Provide the (X, Y) coordinate of the cell's center where the given text is located.  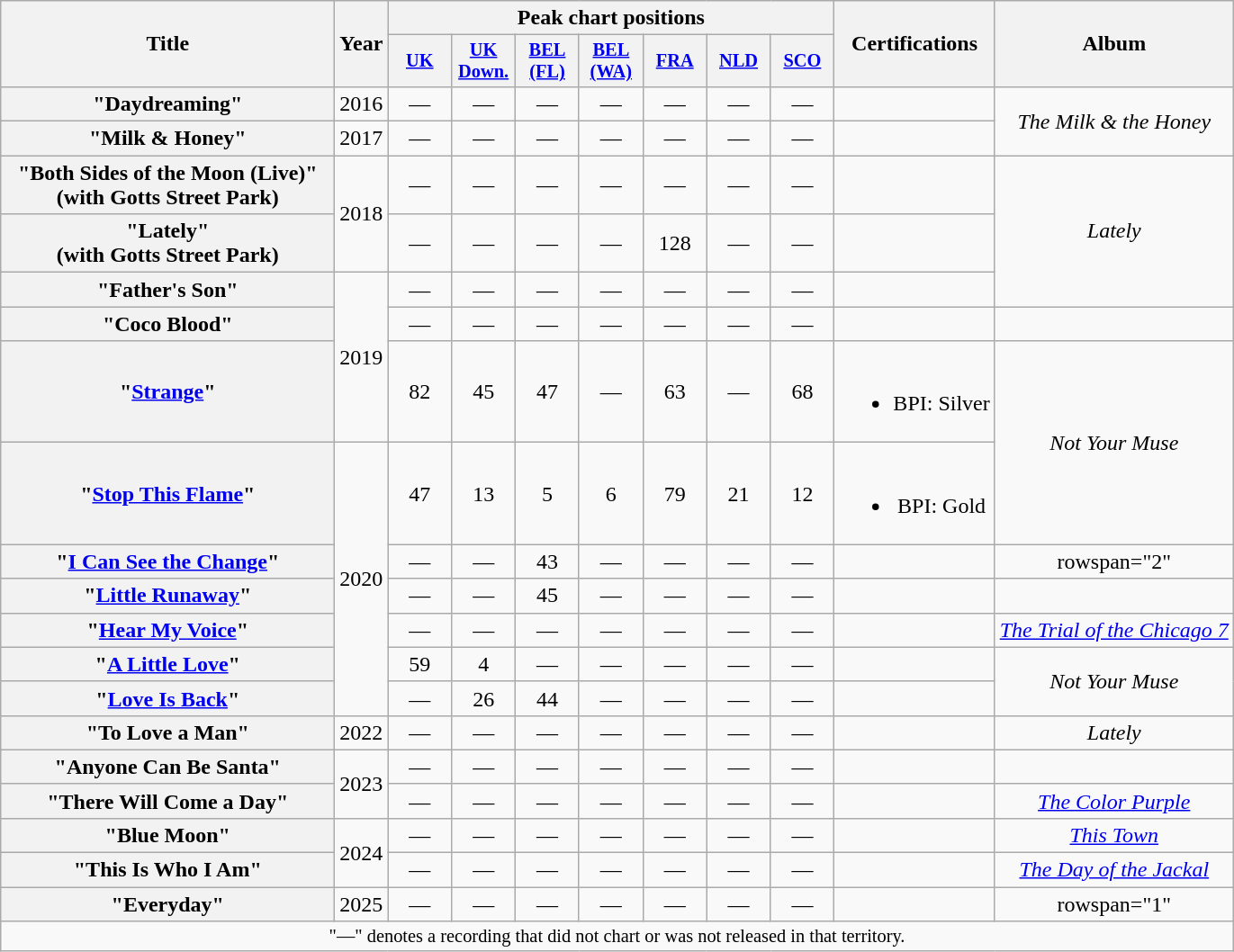
26 (484, 698)
68 (803, 392)
"Everyday" (167, 904)
59 (419, 664)
2020 (362, 579)
5 (547, 493)
FRA (675, 61)
12 (803, 493)
NLD (738, 61)
"Blue Moon" (167, 835)
"I Can See the Change" (167, 561)
2024 (362, 852)
2019 (362, 358)
2022 (362, 732)
Title (167, 44)
Certifications (914, 44)
The Trial of the Chicago 7 (1114, 630)
SCO (803, 61)
BEL(WA) (610, 61)
63 (675, 392)
"Daydreaming" (167, 103)
13 (484, 493)
"Little Runaway" (167, 596)
"Coco Blood" (167, 324)
"A Little Love" (167, 664)
The Day of the Jackal (1114, 870)
82 (419, 392)
79 (675, 493)
"Both Sides of the Moon (Live)"(with Gotts Street Park) (167, 185)
2016 (362, 103)
UKDown. (484, 61)
"Lately"(with Gotts Street Park) (167, 243)
BPI: Silver (914, 392)
2018 (362, 214)
"Milk & Honey" (167, 139)
"This Is Who I Am" (167, 870)
"There Will Come a Day" (167, 801)
2023 (362, 784)
BPI: Gold (914, 493)
2017 (362, 139)
The Milk & the Honey (1114, 121)
BEL(FL) (547, 61)
This Town (1114, 835)
"Hear My Voice" (167, 630)
2025 (362, 904)
Album (1114, 44)
6 (610, 493)
"To Love a Man" (167, 732)
128 (675, 243)
43 (547, 561)
"Anyone Can Be Santa" (167, 767)
"Father's Son" (167, 290)
rowspan="2" (1114, 561)
"Strange" (167, 392)
21 (738, 493)
4 (484, 664)
"Love Is Back" (167, 698)
44 (547, 698)
The Color Purple (1114, 801)
UK (419, 61)
"—" denotes a recording that did not chart or was not released in that territory. (617, 937)
"Stop This Flame" (167, 493)
Peak chart positions (611, 18)
rowspan="1" (1114, 904)
Year (362, 44)
